Capture the cell that displays the provided text and extract its [X, Y] central coordinate. 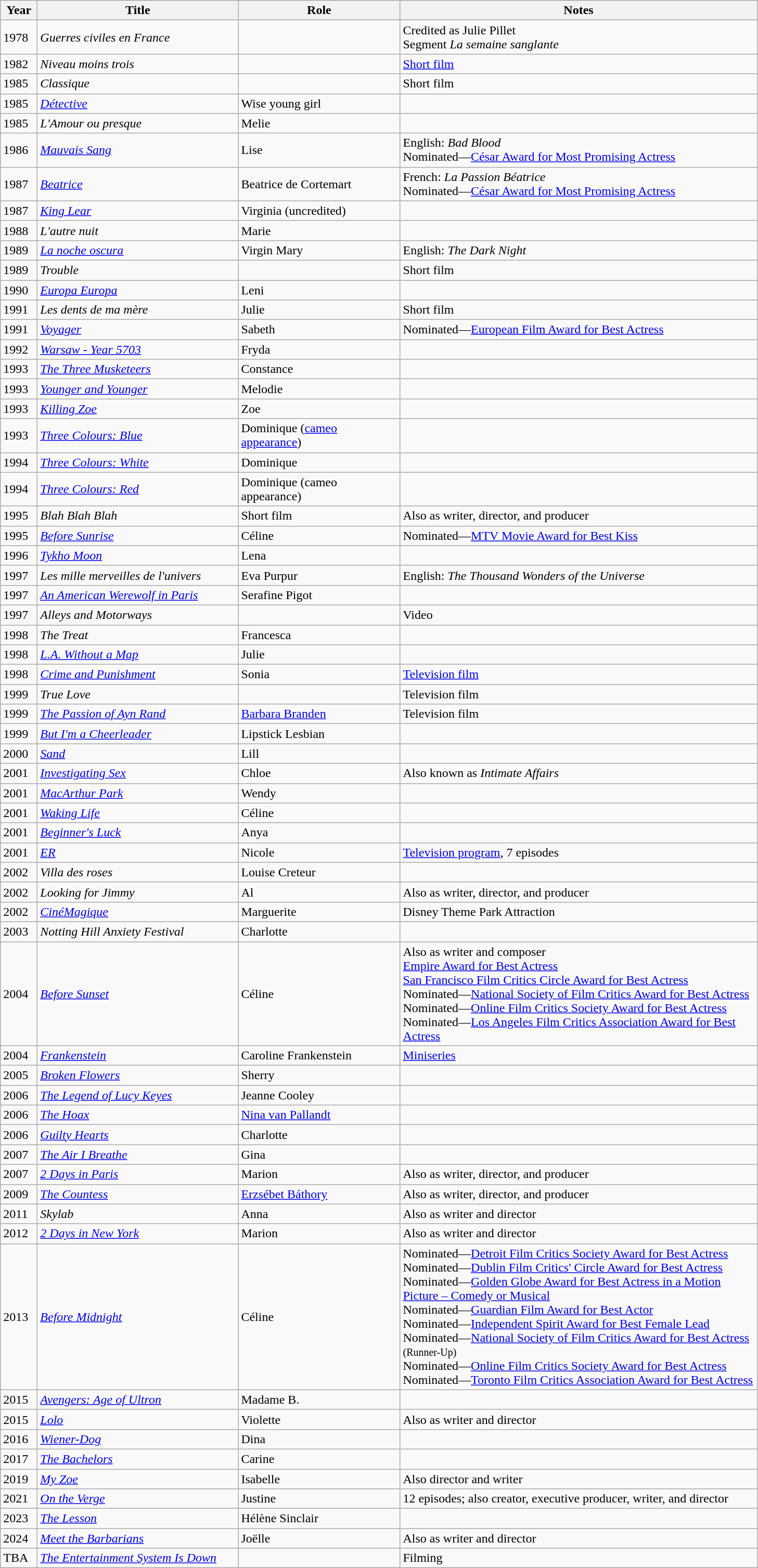
The Passion of Ayn Rand [138, 714]
Guilty Hearts [138, 1135]
12 episodes; also creator, executive producer, writer, and director [579, 1499]
Al [319, 892]
Warsaw - Year 5703 [138, 349]
2012 [19, 1234]
2013 [19, 1317]
Voyager [138, 330]
Erzsébet Báthory [319, 1194]
The Three Musketeers [138, 369]
An American Werewolf in Paris [138, 595]
Sabeth [319, 330]
Virgin Mary [319, 250]
Gina [319, 1155]
Three Colours: White [138, 462]
2 Days in New York [138, 1234]
Video [579, 615]
Sonia [319, 675]
Before Sunrise [138, 536]
Détective [138, 103]
Lena [319, 555]
King Lear [138, 211]
My Zoe [138, 1479]
On the Verge [138, 1499]
Barbara Branden [319, 714]
English: The Thousand Wonders of the Universe [579, 575]
Wendy [319, 793]
Carine [319, 1459]
Louise Creteur [319, 872]
Joëlle [319, 1538]
1982 [19, 64]
Younger and Younger [138, 389]
The Bachelors [138, 1459]
Crime and Punishment [138, 675]
Lill [319, 754]
2023 [19, 1519]
Also known as Intimate Affairs [579, 773]
Also director and writer [579, 1479]
CinéMagique [138, 912]
Trouble [138, 270]
2016 [19, 1439]
Classique [138, 84]
Guerres civiles en France [138, 37]
L'Amour ou presque [138, 123]
Year [19, 10]
Before Midnight [138, 1317]
2000 [19, 754]
1988 [19, 230]
Before Sunset [138, 993]
Sherry [319, 1075]
English: The Dark Night [579, 250]
The Entertainment System Is Down [138, 1558]
Madame B. [319, 1399]
Killing Zoe [138, 409]
1992 [19, 349]
Notes [579, 10]
Nominated—European Film Award for Best Actress [579, 330]
2024 [19, 1538]
1990 [19, 290]
Title [138, 10]
Filming [579, 1558]
Three Colours: Blue [138, 436]
Nina van Pallandt [319, 1115]
The Hoax [138, 1115]
2017 [19, 1459]
1986 [19, 150]
The Legend of Lucy Keyes [138, 1095]
Three Colours: Red [138, 489]
Avengers: Age of Ultron [138, 1399]
The Countess [138, 1194]
Dominique [319, 462]
Leni [319, 290]
Marie [319, 230]
Wiener-Dog [138, 1439]
Disney Theme Park Attraction [579, 912]
The Lesson [138, 1519]
Alleys and Motorways [138, 615]
Melie [319, 123]
But I'm a Cheerleader [138, 734]
Beginner's Luck [138, 833]
ER [138, 852]
Beatrice de Cortemart [319, 184]
Frankenstein [138, 1056]
Blah Blah Blah [138, 516]
Skylab [138, 1214]
Broken Flowers [138, 1075]
Meet the Barbarians [138, 1538]
Anya [319, 833]
Virginia (uncredited) [319, 211]
Nominated—MTV Movie Award for Best Kiss [579, 536]
Tykho Moon [138, 555]
The Treat [138, 635]
2021 [19, 1499]
Anna [319, 1214]
Notting Hill Anxiety Festival [138, 931]
Serafine Pigot [319, 595]
Miniseries [579, 1056]
Mauvais Sang [138, 150]
Jeanne Cooley [319, 1095]
Marguerite [319, 912]
Looking for Jimmy [138, 892]
Isabelle [319, 1479]
Niveau moins trois [138, 64]
Chloe [319, 773]
Justine [319, 1499]
2019 [19, 1479]
Francesca [319, 635]
Violette [319, 1419]
Melodie [319, 389]
Sand [138, 754]
Lolo [138, 1419]
MacArthur Park [138, 793]
2009 [19, 1194]
Nicole [319, 852]
Beatrice [138, 184]
French: La Passion BéatriceNominated—César Award for Most Promising Actress [579, 184]
La noche oscura [138, 250]
Europa Europa [138, 290]
2005 [19, 1075]
Caroline Frankenstein [319, 1056]
Waking Life [138, 813]
L.A. Without a Map [138, 655]
Eva Purpur [319, 575]
Zoe [319, 409]
Fryda [319, 349]
Hélène Sinclair [319, 1519]
2011 [19, 1214]
Lipstick Lesbian [319, 734]
The Air I Breathe [138, 1155]
L'autre nuit [138, 230]
Wise young girl [319, 103]
2003 [19, 931]
English: Bad BloodNominated—César Award for Most Promising Actress [579, 150]
1996 [19, 555]
Role [319, 10]
Credited as Julie PilletSegment La semaine sanglante [579, 37]
Lise [319, 150]
1978 [19, 37]
True Love [138, 694]
Villa des roses [138, 872]
Investigating Sex [138, 773]
Les dents de ma mère [138, 310]
Les mille merveilles de l'univers [138, 575]
Constance [319, 369]
TBA [19, 1558]
2 Days in Paris [138, 1174]
Television program, 7 episodes [579, 852]
Dina [319, 1439]
